Identify which cell holds the provided text, then report its [x, y] central coordinate. 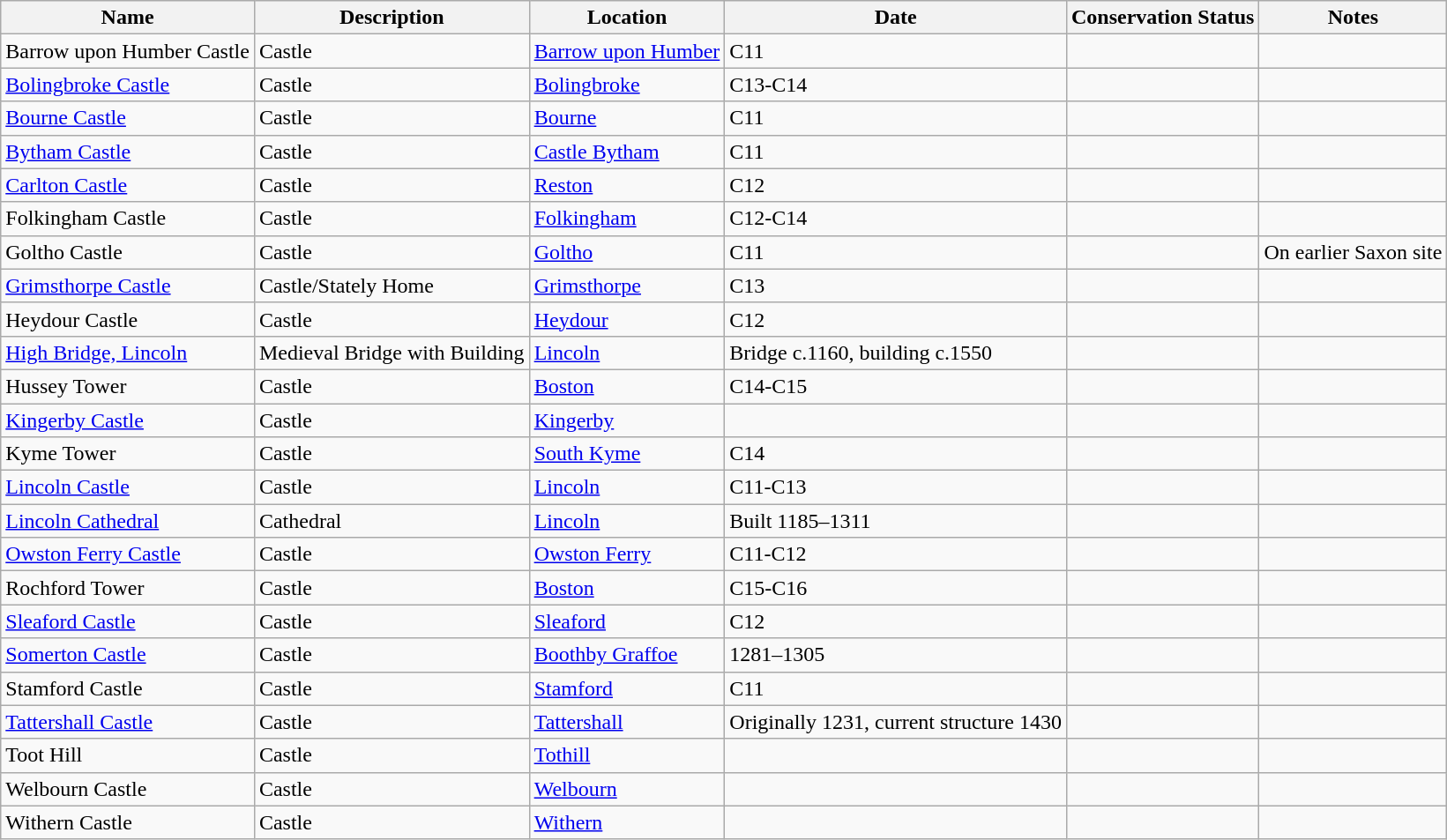
Reston [627, 185]
C11-C13 [896, 487]
South Kyme [627, 454]
Carlton Castle [128, 185]
Withern [627, 822]
Sleaford [627, 621]
1281–1305 [896, 655]
Kingerby [627, 420]
Tattershall [627, 722]
C11-C12 [896, 554]
Bridge c.1160, building c.1550 [896, 353]
Grimsthorpe [627, 286]
Notes [1353, 18]
Owston Ferry Castle [128, 554]
Toot Hill [128, 755]
Heydour Castle [128, 319]
Welbourn [627, 789]
Kyme Tower [128, 454]
Hussey Tower [128, 386]
Conservation Status [1162, 18]
Originally 1231, current structure 1430 [896, 722]
Grimsthorpe Castle [128, 286]
C14 [896, 454]
Stamford [627, 688]
Medieval Bridge with Building [392, 353]
On earlier Saxon site [1353, 252]
Folkingham Castle [128, 219]
C15-C16 [896, 588]
Sleaford Castle [128, 621]
Welbourn Castle [128, 789]
Folkingham [627, 219]
Barrow upon Humber [627, 51]
Somerton Castle [128, 655]
Castle Bytham [627, 152]
C13 [896, 286]
Bolingbroke Castle [128, 85]
Goltho Castle [128, 252]
Lincoln Castle [128, 487]
Cathedral [392, 521]
High Bridge, Lincoln [128, 353]
Owston Ferry [627, 554]
Barrow upon Humber Castle [128, 51]
Bourne Castle [128, 118]
Rochford Tower [128, 588]
Tattershall Castle [128, 722]
Bourne [627, 118]
Tothill [627, 755]
Stamford Castle [128, 688]
Withern Castle [128, 822]
Heydour [627, 319]
Castle/Stately Home [392, 286]
C14-C15 [896, 386]
Goltho [627, 252]
Lincoln Cathedral [128, 521]
Boothby Graffoe [627, 655]
Bytham Castle [128, 152]
Kingerby Castle [128, 420]
Bolingbroke [627, 85]
C13-C14 [896, 85]
Description [392, 18]
Name [128, 18]
Built 1185–1311 [896, 521]
Date [896, 18]
C12-C14 [896, 219]
Location [627, 18]
